For the text-containing cell, return its midpoint in (x, y) coordinate format. 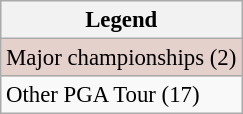
Legend (122, 20)
Other PGA Tour (17) (122, 95)
Major championships (2) (122, 58)
